Return the (X, Y) coordinate for the center point of the cell that contains the specified text.  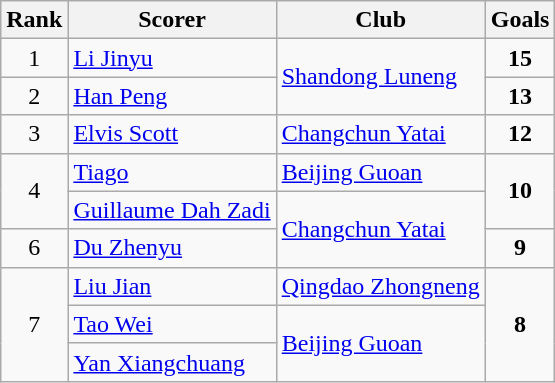
9 (520, 248)
15 (520, 58)
Liu Jian (172, 286)
3 (34, 134)
7 (34, 324)
12 (520, 134)
Qingdao Zhongneng (380, 286)
Tiago (172, 172)
6 (34, 248)
8 (520, 324)
Goals (520, 20)
Li Jinyu (172, 58)
2 (34, 96)
Tao Wei (172, 324)
Han Peng (172, 96)
Du Zhenyu (172, 248)
10 (520, 191)
4 (34, 191)
Scorer (172, 20)
Club (380, 20)
Yan Xiangchuang (172, 362)
Shandong Luneng (380, 77)
Elvis Scott (172, 134)
Rank (34, 20)
1 (34, 58)
Guillaume Dah Zadi (172, 210)
13 (520, 96)
